Search for the cell housing the specified text and yield its (x, y) center coordinate. 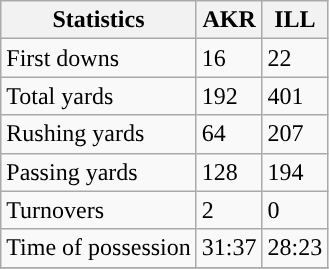
ILL (295, 20)
Turnovers (99, 210)
194 (295, 172)
Time of possession (99, 248)
First downs (99, 58)
AKR (229, 20)
16 (229, 58)
Statistics (99, 20)
Passing yards (99, 172)
31:37 (229, 248)
Total yards (99, 96)
0 (295, 210)
64 (229, 134)
192 (229, 96)
401 (295, 96)
207 (295, 134)
28:23 (295, 248)
128 (229, 172)
22 (295, 58)
Rushing yards (99, 134)
2 (229, 210)
